Determine the (x, y) coordinate at the center of the cell enclosing the given text.  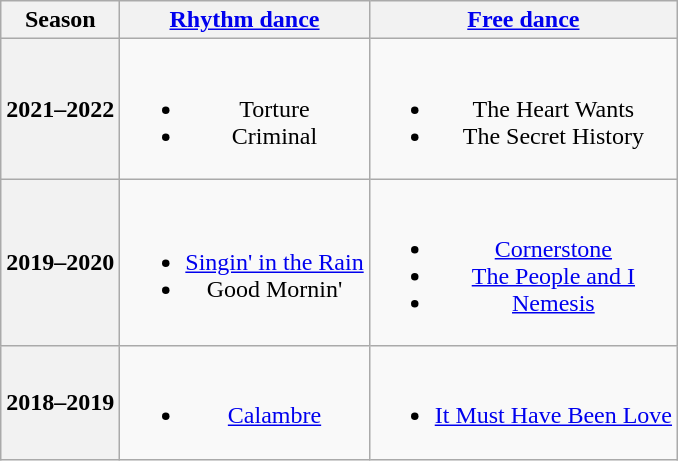
Rhythm dance (244, 20)
Torture Criminal (244, 109)
CornerstoneThe People and INemesis (523, 262)
It Must Have Been Love (523, 402)
2018–2019 (60, 402)
2021–2022 (60, 109)
2019–2020 (60, 262)
The Heart WantsThe Secret History (523, 109)
Season (60, 20)
Calambre (244, 402)
Free dance (523, 20)
Singin' in the Rain Good Mornin' (244, 262)
